Find where the given text appears and provide that cell's center as (X, Y) coordinate. 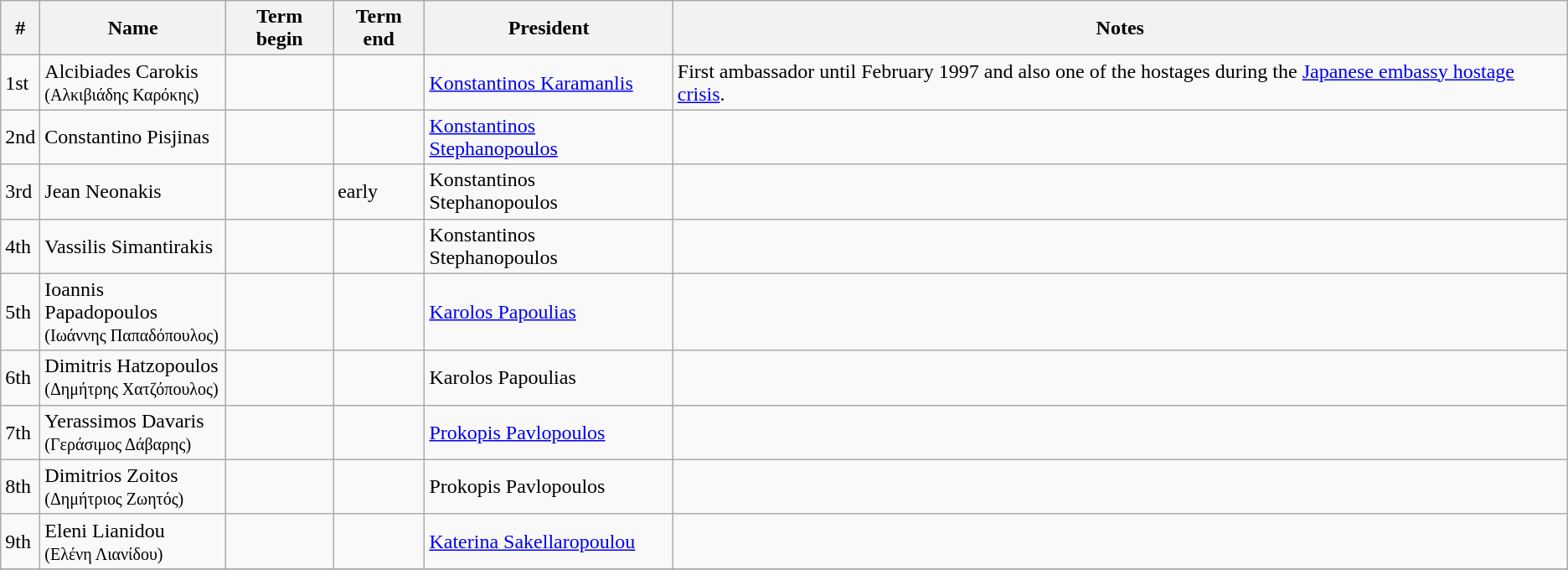
Name (133, 28)
8th (20, 486)
Jean Neonakis (133, 191)
First ambassador until February 1997 and also one of the hostages during the Japanese embassy hostage crisis. (1120, 82)
6th (20, 377)
Term end (379, 28)
5th (20, 312)
1st (20, 82)
Dimitrios Zoitos(Δημήτριος Ζωητός) (133, 486)
Notes (1120, 28)
Yerassimos Davaris(Γεράσιμος Δάβαρης) (133, 433)
Alcibiades Carokis(Αλκιβιάδης Καρόκης) (133, 82)
7th (20, 433)
Constantino Pisjinas (133, 137)
4th (20, 246)
early (379, 191)
3rd (20, 191)
2nd (20, 137)
Konstantinos Karamanlis (549, 82)
Ioannis Papadopoulos(Ιωάννης Παπαδόπουλος) (133, 312)
President (549, 28)
9th (20, 541)
# (20, 28)
Katerina Sakellaropoulou (549, 541)
Eleni Lianidou(Ελένη Λιανίδου) (133, 541)
Dimitris Hatzopoulos(Δημήτρης Χατζόπουλος) (133, 377)
Vassilis Simantirakis (133, 246)
Term begin (280, 28)
